Locate the cell with the specified text and output its (X, Y) center coordinate. 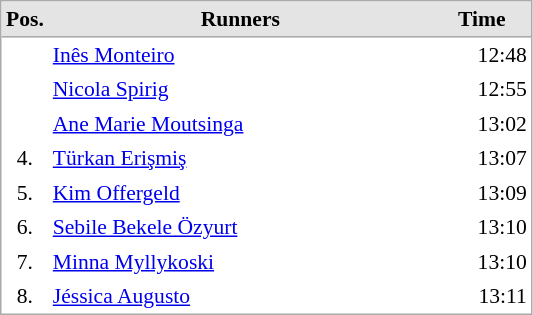
Ane Marie Moutsinga (240, 123)
7. (26, 261)
Pos. (26, 20)
12:48 (482, 55)
13:07 (482, 158)
8. (26, 296)
Sebile Bekele Özyurt (240, 227)
13:02 (482, 123)
13:09 (482, 193)
Nicola Spirig (240, 89)
Runners (240, 20)
Kim Offergeld (240, 193)
Minna Myllykoski (240, 261)
Time (482, 20)
4. (26, 158)
Türkan Erişmiş (240, 158)
13:11 (482, 296)
Jéssica Augusto (240, 296)
5. (26, 193)
Inês Monteiro (240, 55)
6. (26, 227)
12:55 (482, 89)
